From the cell containing the given text, extract its center point as [x, y] coordinate. 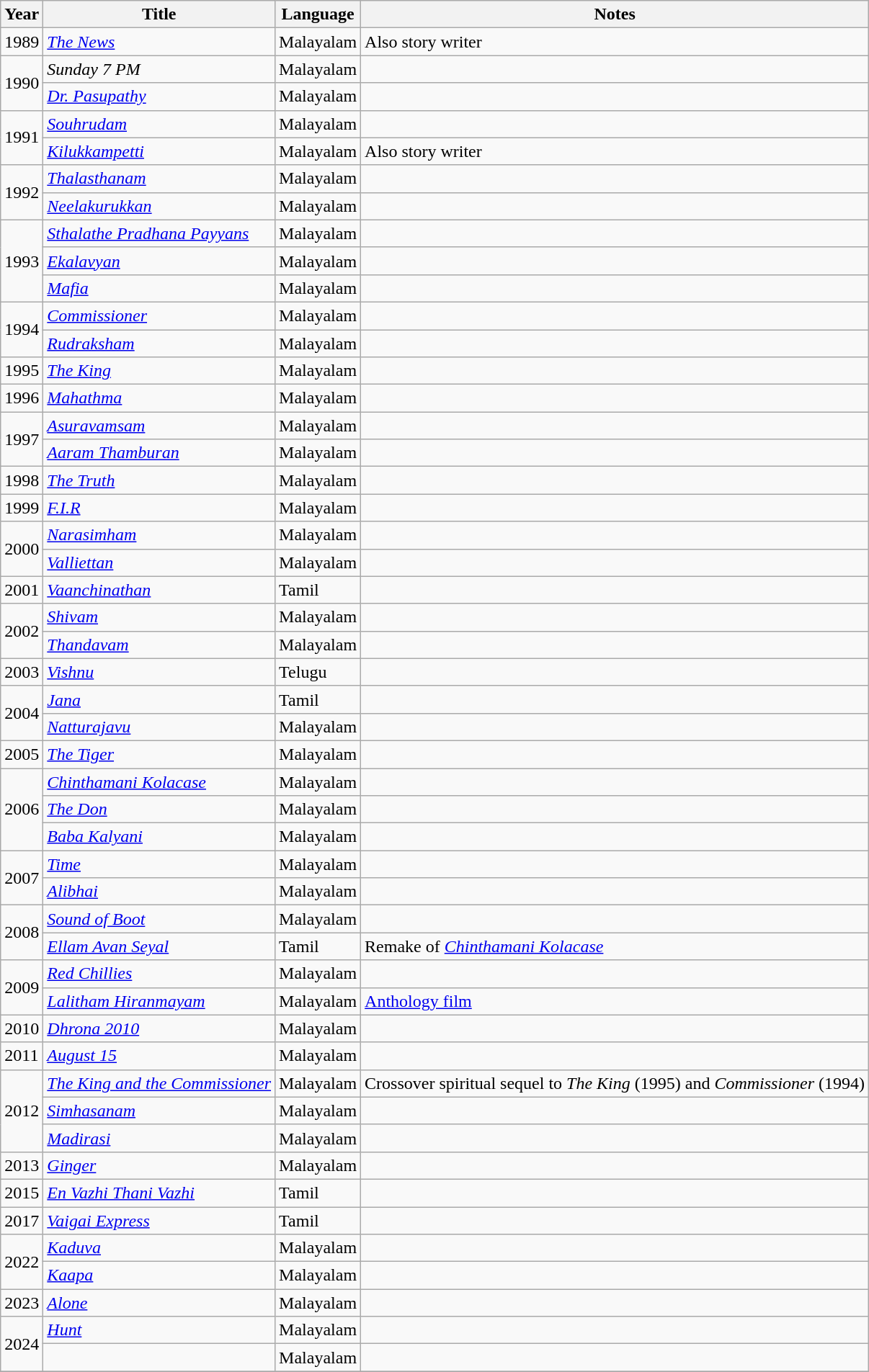
Thandavam [159, 645]
Sthalathe Pradhana Payyans [159, 233]
2006 [22, 809]
2010 [22, 1028]
Shivam [159, 617]
Chinthamani Kolacase [159, 781]
Ekalavyan [159, 261]
August 15 [159, 1056]
The News [159, 42]
2001 [22, 590]
1995 [22, 371]
2023 [22, 1303]
2004 [22, 713]
Narasimham [159, 535]
Dhrona 2010 [159, 1028]
2002 [22, 631]
Crossover spiritual sequel to The King (1995) and Commissioner (1994) [615, 1083]
1990 [22, 83]
The King [159, 371]
Year [22, 14]
1989 [22, 42]
2003 [22, 672]
1993 [22, 261]
The King and the Commissioner [159, 1083]
2009 [22, 987]
1997 [22, 439]
1998 [22, 480]
1999 [22, 508]
1991 [22, 138]
2005 [22, 754]
2024 [22, 1344]
F.I.R [159, 508]
2017 [22, 1221]
En Vazhi Thani Vazhi [159, 1193]
Valliettan [159, 562]
The Tiger [159, 754]
The Truth [159, 480]
Telugu [318, 672]
Alibhai [159, 892]
Kaapa [159, 1275]
1996 [22, 398]
Hunt [159, 1330]
2012 [22, 1111]
Ellam Avan Seyal [159, 946]
Natturajavu [159, 727]
Vishnu [159, 672]
2022 [22, 1262]
Mahathma [159, 398]
Thalasthanam [159, 179]
Sunday 7 PM [159, 69]
Title [159, 14]
Jana [159, 699]
Dr. Pasupathy [159, 97]
1992 [22, 192]
2007 [22, 878]
2000 [22, 549]
Sound of Boot [159, 919]
Baba Kalyani [159, 837]
Vaanchinathan [159, 590]
Asuravamsam [159, 426]
Remake of Chinthamani Kolacase [615, 946]
Kilukkampetti [159, 151]
Alone [159, 1303]
Madirasi [159, 1138]
Mafia [159, 288]
Rudraksham [159, 344]
2013 [22, 1165]
Language [318, 14]
Red Chillies [159, 974]
Souhrudam [159, 124]
Notes [615, 14]
Time [159, 864]
1994 [22, 329]
The Don [159, 810]
Kaduva [159, 1248]
Vaigai Express [159, 1221]
Simhasanam [159, 1111]
Neelakurukkan [159, 206]
Ginger [159, 1165]
Anthology film [615, 1001]
2008 [22, 933]
2015 [22, 1193]
Lalitham Hiranmayam [159, 1001]
Aaram Thamburan [159, 453]
2011 [22, 1056]
Commissioner [159, 315]
